Find where the given text appears and provide that cell's center as [X, Y] coordinate. 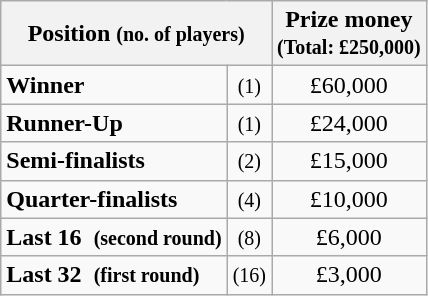
Runner-Up [114, 123]
£60,000 [350, 85]
£3,000 [350, 275]
£24,000 [350, 123]
Prize money(Total: £250,000) [350, 34]
£6,000 [350, 237]
Winner [114, 85]
(2) [249, 161]
Position (no. of players) [136, 34]
Semi-finalists [114, 161]
Quarter-finalists [114, 199]
(16) [249, 275]
Last 16 (second round) [114, 237]
£15,000 [350, 161]
Last 32 (first round) [114, 275]
(8) [249, 237]
£10,000 [350, 199]
(4) [249, 199]
